Search for the cell housing the specified text and yield its [X, Y] center coordinate. 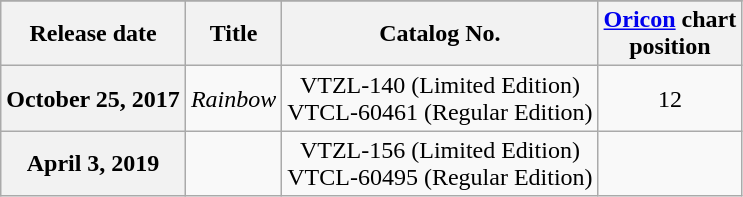
April 3, 2019 [94, 164]
October 25, 2017 [94, 98]
VTZL-140 (Limited Edition)VTCL-60461 (Regular Edition) [440, 98]
Release date [94, 34]
Catalog No. [440, 34]
12 [670, 98]
Oricon chart position [670, 34]
VTZL-156 (Limited Edition)VTCL-60495 (Regular Edition) [440, 164]
Title [233, 34]
Rainbow [233, 98]
